Provide the (x, y) coordinate of the cell's center where the given text is located.  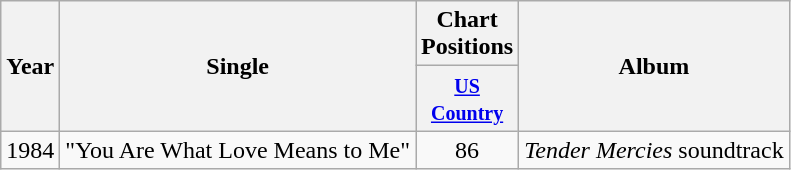
US Country (468, 98)
Album (654, 66)
86 (468, 150)
Tender Mercies soundtrack (654, 150)
Year (30, 66)
1984 (30, 150)
"You Are What Love Means to Me" (238, 150)
Chart Positions (468, 34)
Single (238, 66)
